From the cell containing the given text, extract its center point as [X, Y] coordinate. 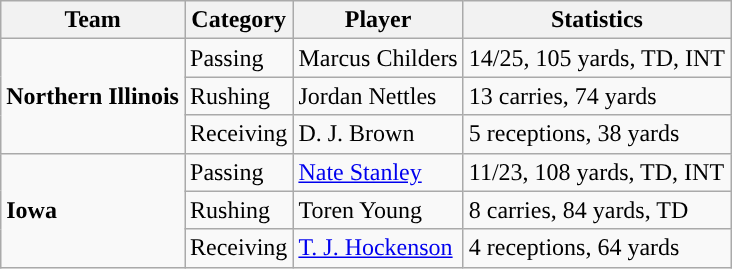
Iowa [93, 210]
Team [93, 20]
13 carries, 74 yards [596, 96]
Marcus Childers [378, 58]
Jordan Nettles [378, 96]
4 receptions, 64 yards [596, 248]
T. J. Hockenson [378, 248]
8 carries, 84 yards, TD [596, 210]
Category [238, 20]
Northern Illinois [93, 96]
D. J. Brown [378, 134]
Player [378, 20]
Statistics [596, 20]
Nate Stanley [378, 172]
5 receptions, 38 yards [596, 134]
11/23, 108 yards, TD, INT [596, 172]
14/25, 105 yards, TD, INT [596, 58]
Toren Young [378, 210]
